Output the (x, y) coordinate of the center of the cell containing the given text.  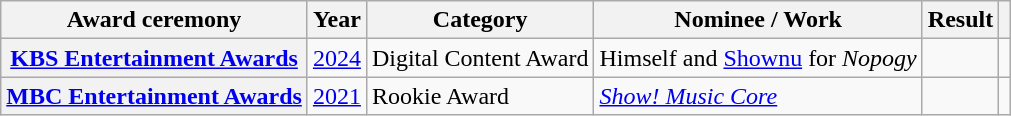
Category (480, 20)
Year (336, 20)
Himself and Shownu for Nopogy (758, 58)
Nominee / Work (758, 20)
2021 (336, 96)
Digital Content Award (480, 58)
Result (960, 20)
Award ceremony (154, 20)
KBS Entertainment Awards (154, 58)
Rookie Award (480, 96)
Show! Music Core (758, 96)
MBC Entertainment Awards (154, 96)
2024 (336, 58)
